From the cell containing the given text, extract its center point as (X, Y) coordinate. 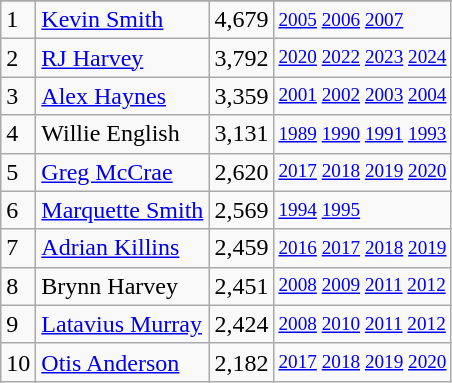
2001 2002 2003 2004 (362, 96)
2,182 (242, 362)
3,359 (242, 96)
1 (18, 20)
10 (18, 362)
2008 2009 2011 2012 (362, 286)
Marquette Smith (122, 210)
RJ Harvey (122, 58)
2,620 (242, 172)
2016 2017 2018 2019 (362, 248)
Alex Haynes (122, 96)
Kevin Smith (122, 20)
2,424 (242, 324)
2,451 (242, 286)
8 (18, 286)
2020 2022 2023 2024 (362, 58)
3,131 (242, 134)
9 (18, 324)
Greg McCrae (122, 172)
4 (18, 134)
1989 1990 1991 1993 (362, 134)
2,569 (242, 210)
Brynn Harvey (122, 286)
Willie English (122, 134)
Latavius Murray (122, 324)
2 (18, 58)
2,459 (242, 248)
2005 2006 2007 (362, 20)
1994 1995 (362, 210)
Otis Anderson (122, 362)
7 (18, 248)
Adrian Killins (122, 248)
5 (18, 172)
2008 2010 2011 2012 (362, 324)
6 (18, 210)
3 (18, 96)
4,679 (242, 20)
3,792 (242, 58)
